Scan for the cell matching the given text and deliver its [x, y] coordinate at center. 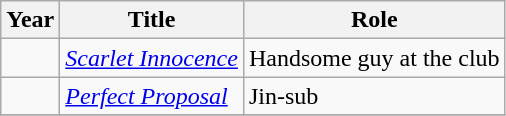
Perfect Proposal [152, 96]
Role [374, 20]
Year [30, 20]
Title [152, 20]
Scarlet Innocence [152, 58]
Jin-sub [374, 96]
Handsome guy at the club [374, 58]
